For the text-containing cell, return its midpoint in [x, y] coordinate format. 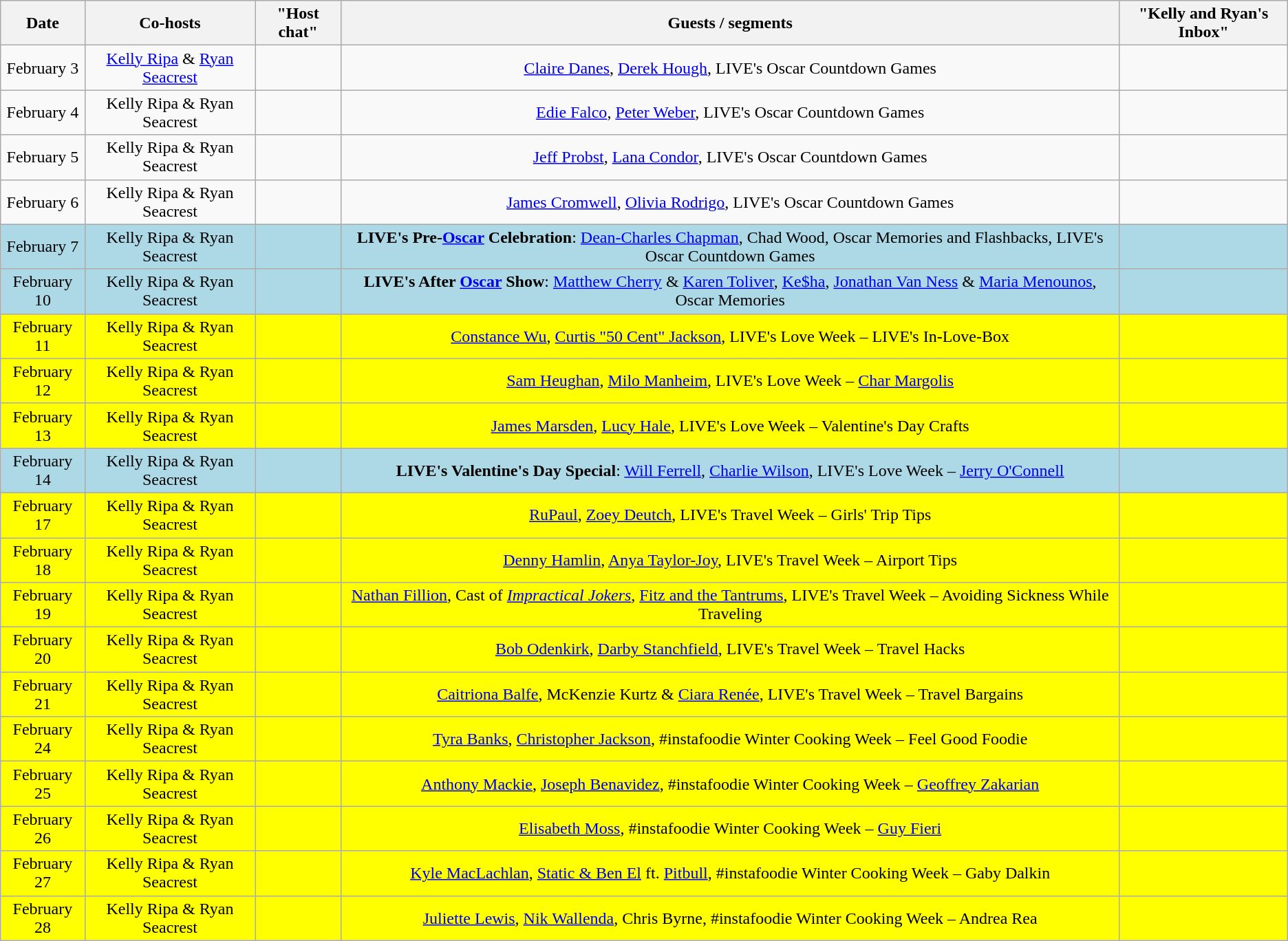
"Kelly and Ryan's Inbox" [1203, 23]
Juliette Lewis, Nik Wallenda, Chris Byrne, #instafoodie Winter Cooking Week – Andrea Rea [730, 918]
Co-hosts [170, 23]
Date [43, 23]
February 11 [43, 336]
February 25 [43, 784]
February 6 [43, 202]
Bob Odenkirk, Darby Stanchfield, LIVE's Travel Week – Travel Hacks [730, 649]
February 7 [43, 246]
Jeff Probst, Lana Condor, LIVE's Oscar Countdown Games [730, 157]
February 17 [43, 515]
February 20 [43, 649]
February 12 [43, 381]
February 28 [43, 918]
February 13 [43, 425]
RuPaul, Zoey Deutch, LIVE's Travel Week – Girls' Trip Tips [730, 515]
February 18 [43, 560]
Edie Falco, Peter Weber, LIVE's Oscar Countdown Games [730, 113]
Denny Hamlin, Anya Taylor-Joy, LIVE's Travel Week – Airport Tips [730, 560]
Sam Heughan, Milo Manheim, LIVE's Love Week – Char Margolis [730, 381]
"Host chat" [298, 23]
James Cromwell, Olivia Rodrigo, LIVE's Oscar Countdown Games [730, 202]
February 27 [43, 874]
Anthony Mackie, Joseph Benavidez, #instafoodie Winter Cooking Week – Geoffrey Zakarian [730, 784]
Caitriona Balfe, McKenzie Kurtz & Ciara Renée, LIVE's Travel Week – Travel Bargains [730, 695]
Elisabeth Moss, #instafoodie Winter Cooking Week – Guy Fieri [730, 828]
Tyra Banks, Christopher Jackson, #instafoodie Winter Cooking Week – Feel Good Foodie [730, 739]
LIVE's After Oscar Show: Matthew Cherry & Karen Toliver, Ke$ha, Jonathan Van Ness & Maria Menounos, Oscar Memories [730, 292]
Nathan Fillion, Cast of Impractical Jokers, Fitz and the Tantrums, LIVE's Travel Week – Avoiding Sickness While Traveling [730, 605]
February 10 [43, 292]
Kyle MacLachlan, Static & Ben El ft. Pitbull, #instafoodie Winter Cooking Week – Gaby Dalkin [730, 874]
February 21 [43, 695]
February 19 [43, 605]
LIVE's Valentine's Day Special: Will Ferrell, Charlie Wilson, LIVE's Love Week – Jerry O'Connell [730, 470]
Guests / segments [730, 23]
February 26 [43, 828]
Constance Wu, Curtis "50 Cent" Jackson, LIVE's Love Week – LIVE's In-Love-Box [730, 336]
February 14 [43, 470]
February 3 [43, 67]
Claire Danes, Derek Hough, LIVE's Oscar Countdown Games [730, 67]
February 5 [43, 157]
James Marsden, Lucy Hale, LIVE's Love Week – Valentine's Day Crafts [730, 425]
February 4 [43, 113]
LIVE's Pre-Oscar Celebration: Dean-Charles Chapman, Chad Wood, Oscar Memories and Flashbacks, LIVE's Oscar Countdown Games [730, 246]
February 24 [43, 739]
